Return (X, Y) of the center of cell containing provided text 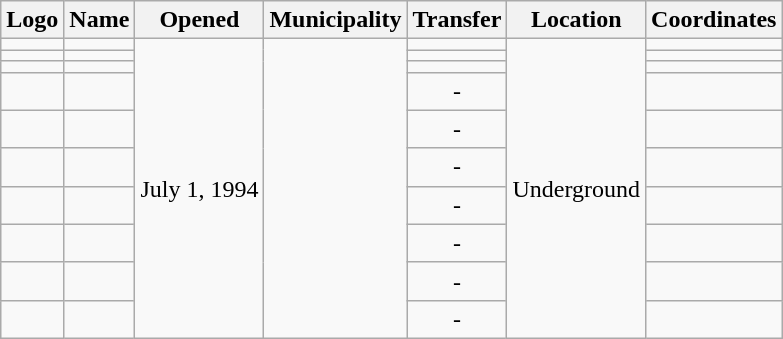
Municipality (336, 20)
Logo (32, 20)
Opened (200, 20)
Coordinates (714, 20)
Location (576, 20)
Transfer (457, 20)
July 1, 1994 (200, 189)
Name (100, 20)
Underground (576, 189)
